Determine the [X, Y] coordinate at the center of the cell enclosing the given text.  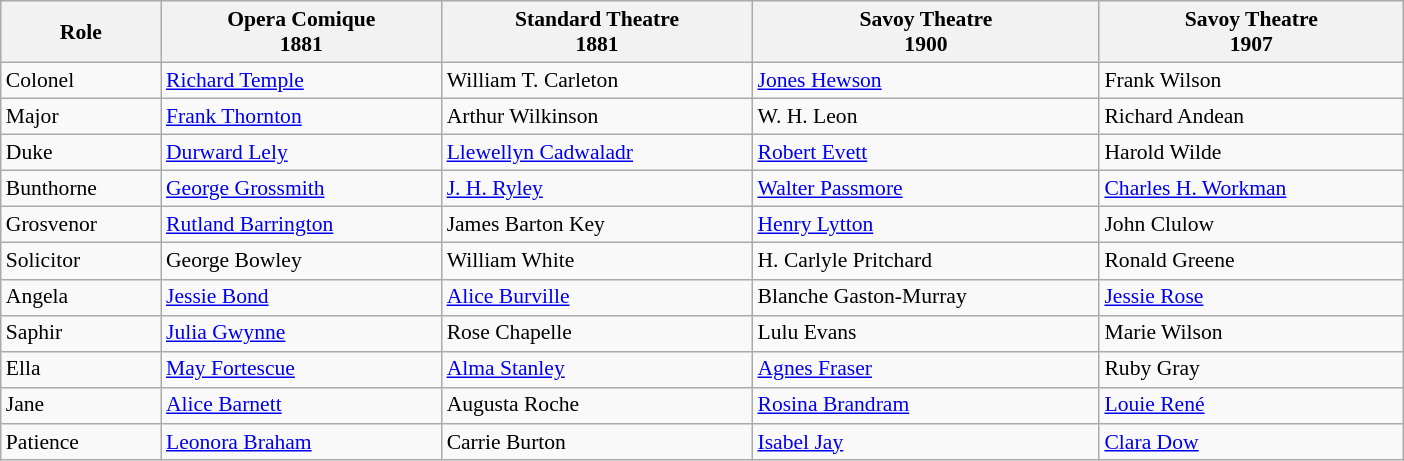
James Barton Key [598, 225]
Saphir [81, 333]
Marie Wilson [1251, 333]
Angela [81, 297]
Solicitor [81, 261]
Duke [81, 153]
Carrie Burton [598, 442]
Role [81, 32]
Jones Hewson [926, 81]
Frank Wilson [1251, 81]
Richard Andean [1251, 117]
William White [598, 261]
Standard Theatre1881 [598, 32]
Ronald Greene [1251, 261]
Colonel [81, 81]
Robert Evett [926, 153]
Jessie Rose [1251, 297]
Alice Barnett [302, 406]
Lulu Evans [926, 333]
Savoy Theatre1900 [926, 32]
Harold Wilde [1251, 153]
Bunthorne [81, 189]
George Bowley [302, 261]
Clara Dow [1251, 442]
George Grossmith [302, 189]
Major [81, 117]
Rosina Brandram [926, 406]
Walter Passmore [926, 189]
Isabel Jay [926, 442]
Savoy Theatre1907 [1251, 32]
Alice Burville [598, 297]
Opera Comique1881 [302, 32]
Julia Gwynne [302, 333]
Jessie Bond [302, 297]
Leonora Braham [302, 442]
Alma Stanley [598, 369]
H. Carlyle Pritchard [926, 261]
Henry Lytton [926, 225]
Llewellyn Cadwaladr [598, 153]
Blanche Gaston-Murray [926, 297]
Frank Thornton [302, 117]
Grosvenor [81, 225]
Rutland Barrington [302, 225]
Richard Temple [302, 81]
Jane [81, 406]
J. H. Ryley [598, 189]
Ella [81, 369]
W. H. Leon [926, 117]
Arthur Wilkinson [598, 117]
Charles H. Workman [1251, 189]
Rose Chapelle [598, 333]
William T. Carleton [598, 81]
May Fortescue [302, 369]
Louie René [1251, 406]
Agnes Fraser [926, 369]
Patience [81, 442]
Augusta Roche [598, 406]
Ruby Gray [1251, 369]
Durward Lely [302, 153]
John Clulow [1251, 225]
